From the cell containing the given text, extract its center point as [x, y] coordinate. 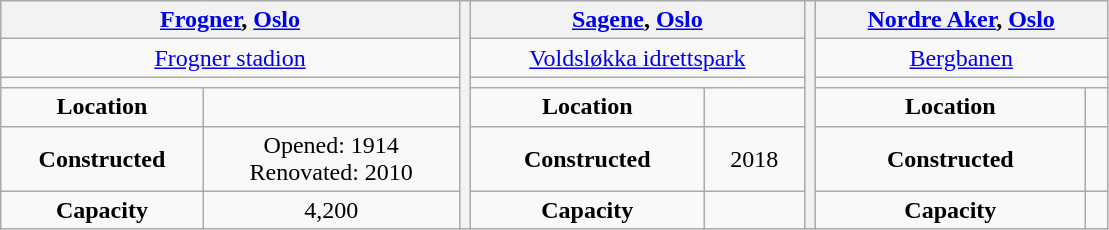
Voldsløkka idrettspark [637, 58]
Nordre Aker, Oslo [961, 20]
2018 [754, 158]
Opened: 1914 Renovated: 2010 [331, 158]
Frogner stadion [230, 58]
Bergbanen [961, 58]
Frogner, Oslo [230, 20]
4,200 [331, 210]
Sagene, Oslo [637, 20]
